Find where the given text appears and provide that cell's center as [x, y] coordinate. 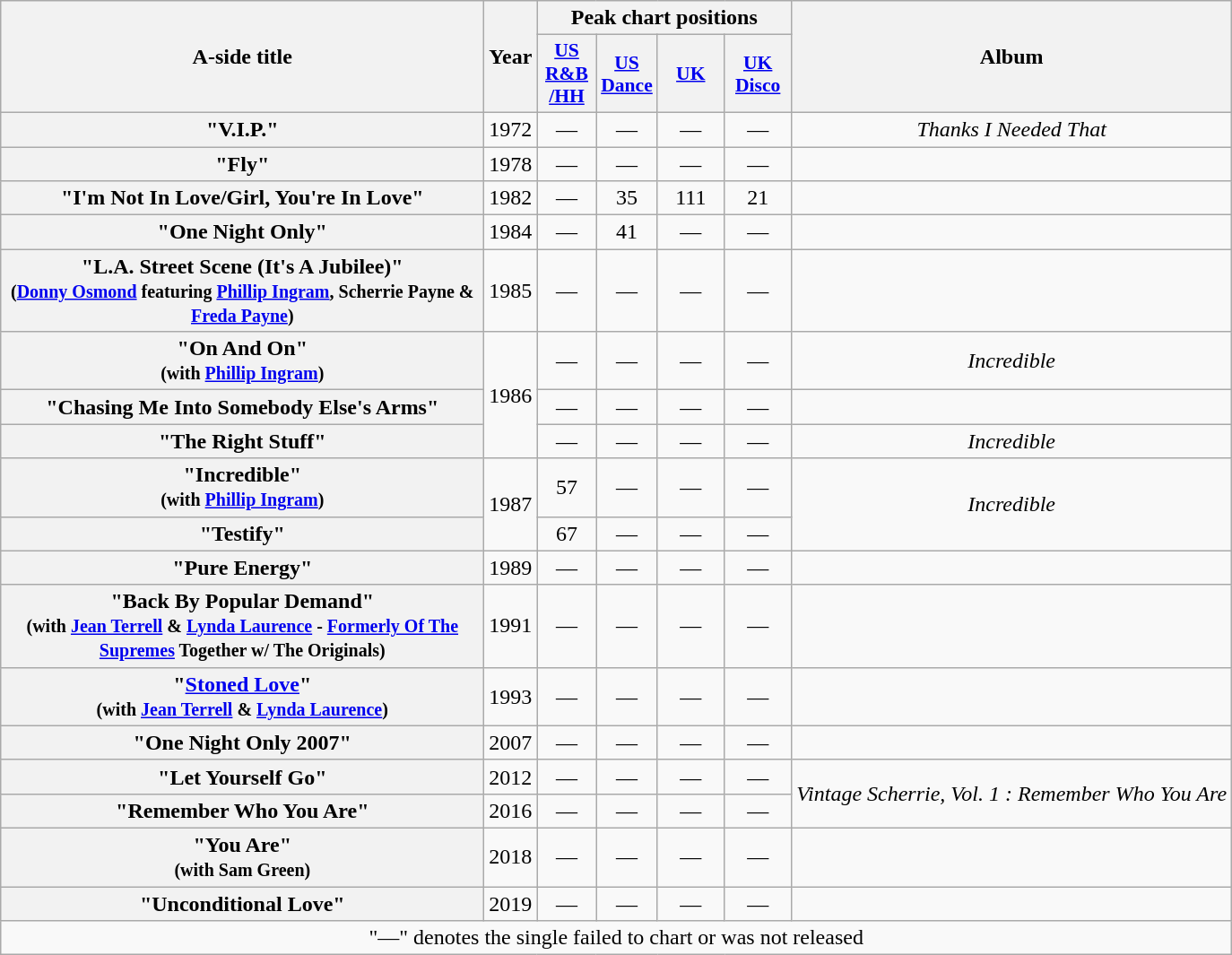
"One Night Only" [242, 232]
USR&B/HH [567, 74]
111 [690, 198]
"Fly" [242, 164]
2007 [511, 742]
USDance [627, 74]
1972 [511, 129]
21 [759, 198]
"Back By Popular Demand"(with Jean Terrell & Lynda Laurence - Formerly Of The Supremes Together w/ The Originals) [242, 626]
A-side title [242, 57]
Peak chart positions [664, 18]
"On And On"(with Phillip Ingram) [242, 360]
1978 [511, 164]
1986 [511, 395]
"Unconditional Love" [242, 903]
1991 [511, 626]
"You Are"(with Sam Green) [242, 857]
"Incredible"(with Phillip Ingram) [242, 488]
"Stoned Love"(with Jean Terrell & Lynda Laurence) [242, 696]
"V.I.P." [242, 129]
"One Night Only 2007" [242, 742]
1984 [511, 232]
1993 [511, 696]
2016 [511, 811]
35 [627, 198]
UK [690, 74]
Thanks I Needed That [1011, 129]
Vintage Scherrie, Vol. 1 : Remember Who You Are [1011, 794]
67 [567, 534]
"—" denotes the single failed to chart or was not released [617, 938]
"L.A. Street Scene (It's A Jubilee)"(Donny Osmond featuring Phillip Ingram, Scherrie Payne & Freda Payne) [242, 291]
Album [1011, 57]
"Remember Who You Are" [242, 811]
41 [627, 232]
1989 [511, 568]
2018 [511, 857]
57 [567, 488]
"Testify" [242, 534]
1985 [511, 291]
Year [511, 57]
1987 [511, 504]
"Chasing Me Into Somebody Else's Arms" [242, 407]
1982 [511, 198]
"Let Yourself Go" [242, 777]
"I'm Not In Love/Girl, You're In Love" [242, 198]
2019 [511, 903]
2012 [511, 777]
"Pure Energy" [242, 568]
UKDisco [759, 74]
"The Right Stuff" [242, 441]
